Capture the cell that displays the provided text and extract its [x, y] central coordinate. 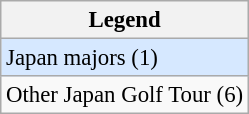
Legend [125, 20]
Other Japan Golf Tour (6) [125, 95]
Japan majors (1) [125, 58]
